From the cell containing the given text, extract its center point as (X, Y) coordinate. 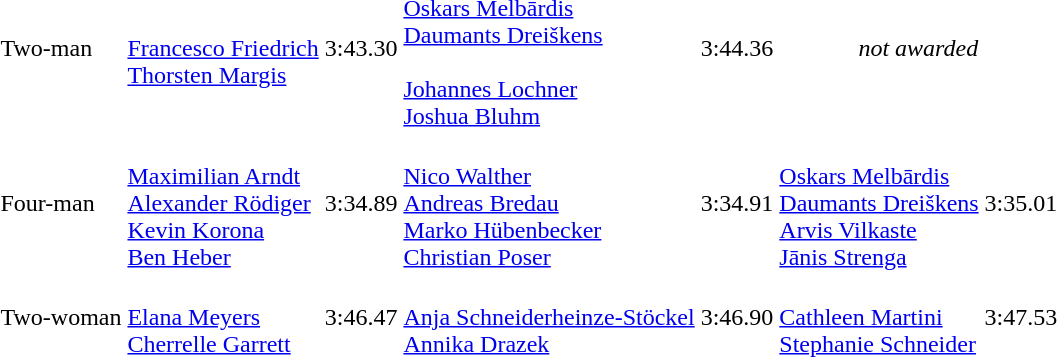
Maximilian ArndtAlexander RödigerKevin KoronaBen Heber (223, 203)
Oskars MelbārdisDaumants DreiškensArvis VilkasteJānis Strenga (879, 203)
3:34.91 (737, 203)
Nico WaltherAndreas BredauMarko HübenbeckerChristian Poser (549, 203)
3:34.89 (361, 203)
